Extract the (x, y) coordinate from the center of the cell holding the provided text.  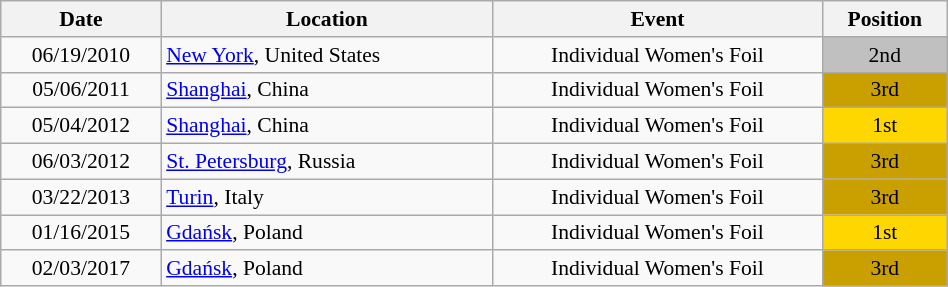
03/22/2013 (81, 197)
New York, United States (327, 55)
2nd (884, 55)
Turin, Italy (327, 197)
01/16/2015 (81, 233)
St. Petersburg, Russia (327, 162)
05/06/2011 (81, 90)
Date (81, 19)
02/03/2017 (81, 269)
Event (658, 19)
06/03/2012 (81, 162)
05/04/2012 (81, 126)
06/19/2010 (81, 55)
Position (884, 19)
Location (327, 19)
